Scan for the cell matching the given text and deliver its [X, Y] coordinate at center. 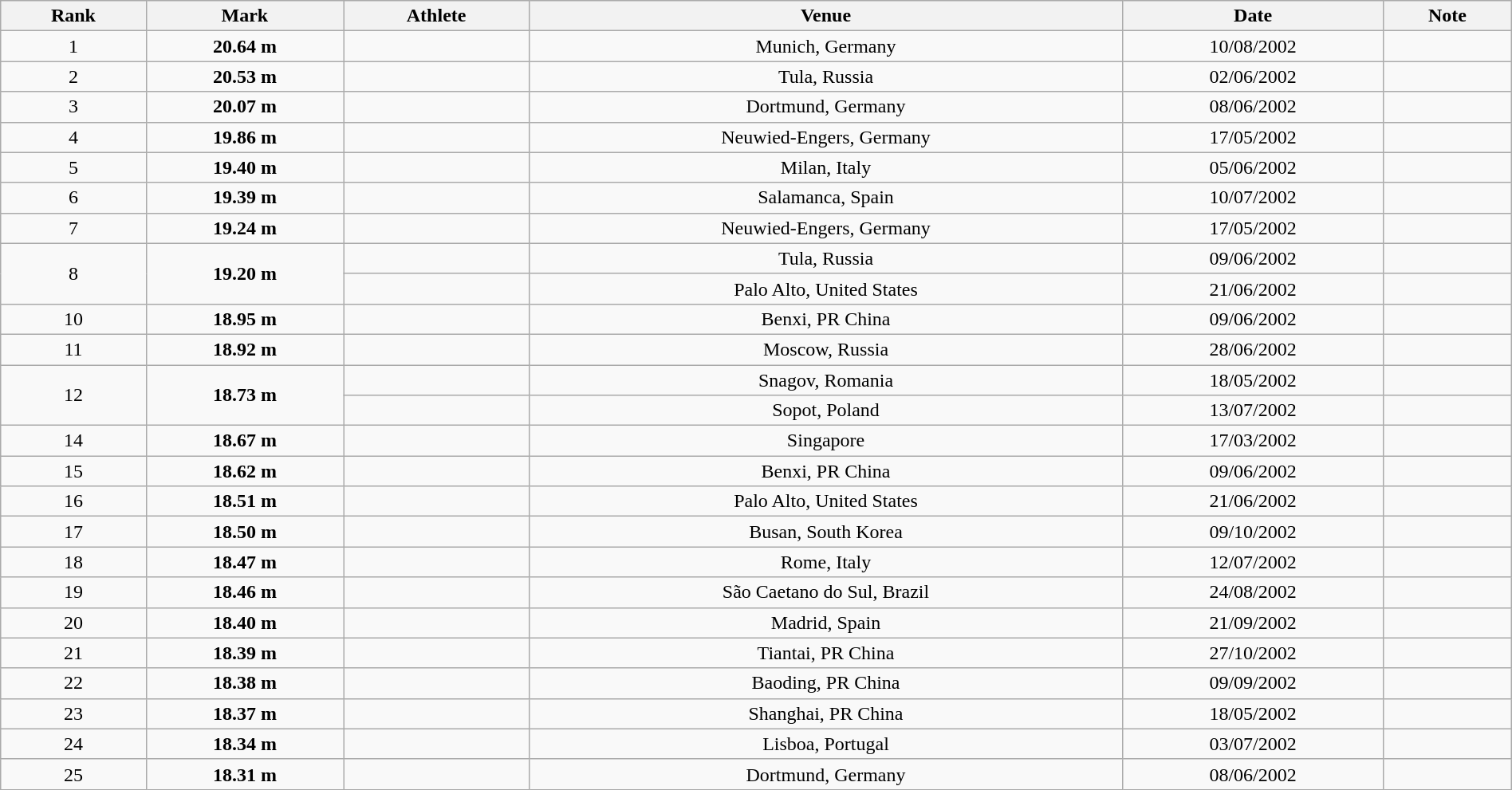
18.31 m [245, 774]
24 [73, 744]
05/06/2002 [1252, 167]
22 [73, 683]
25 [73, 774]
Madrid, Spain [826, 623]
Busan, South Korea [826, 532]
13/07/2002 [1252, 411]
15 [73, 471]
7 [73, 228]
12/07/2002 [1252, 562]
18.46 m [245, 592]
18.73 m [245, 395]
28/06/2002 [1252, 349]
16 [73, 501]
Milan, Italy [826, 167]
Snagov, Romania [826, 380]
18.92 m [245, 349]
5 [73, 167]
19.39 m [245, 198]
21 [73, 653]
Venue [826, 16]
19.40 m [245, 167]
Note [1448, 16]
14 [73, 441]
09/10/2002 [1252, 532]
6 [73, 198]
20.07 m [245, 107]
18.37 m [245, 713]
03/07/2002 [1252, 744]
23 [73, 713]
18.34 m [245, 744]
4 [73, 137]
10 [73, 319]
19 [73, 592]
17/03/2002 [1252, 441]
19.24 m [245, 228]
18.67 m [245, 441]
Singapore [826, 441]
20 [73, 623]
21/09/2002 [1252, 623]
Rome, Italy [826, 562]
Rank [73, 16]
20.64 m [245, 46]
1 [73, 46]
12 [73, 395]
São Caetano do Sul, Brazil [826, 592]
18.39 m [245, 653]
18.51 m [245, 501]
11 [73, 349]
10/08/2002 [1252, 46]
19.86 m [245, 137]
17 [73, 532]
3 [73, 107]
Tiantai, PR China [826, 653]
Salamanca, Spain [826, 198]
Baoding, PR China [826, 683]
2 [73, 77]
10/07/2002 [1252, 198]
Moscow, Russia [826, 349]
Athlete [437, 16]
09/09/2002 [1252, 683]
8 [73, 273]
Mark [245, 16]
18.95 m [245, 319]
18.47 m [245, 562]
02/06/2002 [1252, 77]
Date [1252, 16]
24/08/2002 [1252, 592]
18 [73, 562]
Munich, Germany [826, 46]
18.62 m [245, 471]
Shanghai, PR China [826, 713]
20.53 m [245, 77]
27/10/2002 [1252, 653]
18.38 m [245, 683]
18.50 m [245, 532]
19.20 m [245, 273]
Sopot, Poland [826, 411]
Lisboa, Portugal [826, 744]
18.40 m [245, 623]
